Return [x, y] of the center of cell containing provided text 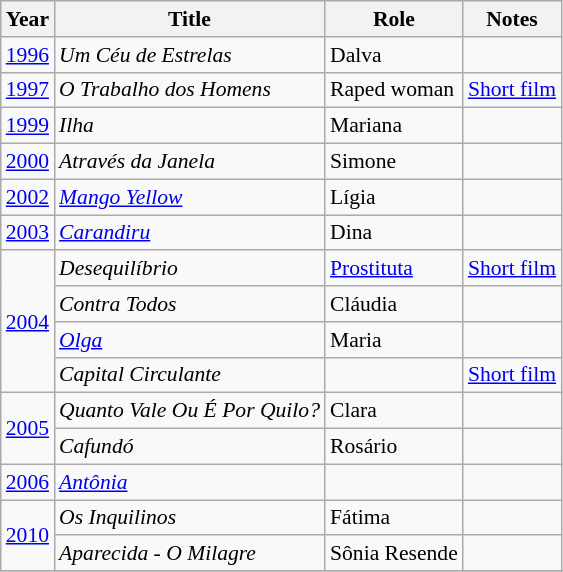
2010 [28, 536]
Title [190, 19]
Year [28, 19]
Lígia [394, 197]
Maria [394, 340]
2003 [28, 233]
Raped woman [394, 90]
Clara [394, 411]
Os Inquilinos [190, 518]
Dina [394, 233]
2005 [28, 428]
Contra Todos [190, 304]
Ilha [190, 126]
Notes [512, 19]
Capital Circulante [190, 375]
Cafundó [190, 447]
Rosário [394, 447]
Desequilíbrio [190, 269]
1996 [28, 55]
Mariana [394, 126]
Quanto Vale Ou É Por Quilo? [190, 411]
Um Céu de Estrelas [190, 55]
Antônia [190, 482]
Carandiru [190, 233]
2006 [28, 482]
Prostituta [394, 269]
O Trabalho dos Homens [190, 90]
Sônia Resende [394, 554]
2002 [28, 197]
Dalva [394, 55]
Aparecida - O Milagre [190, 554]
2004 [28, 322]
Fátima [394, 518]
2000 [28, 162]
Olga [190, 340]
Cláudia [394, 304]
Mango Yellow [190, 197]
Através da Janela [190, 162]
Simone [394, 162]
Role [394, 19]
1999 [28, 126]
1997 [28, 90]
